Return [X, Y] of the center of cell containing provided text 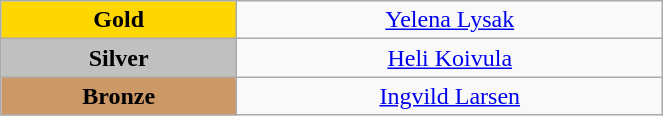
Gold [119, 20]
Silver [119, 58]
Heli Koivula [450, 58]
Yelena Lysak [450, 20]
Bronze [119, 96]
Ingvild Larsen [450, 96]
